Output the (X, Y) coordinate of the center of the cell containing the given text.  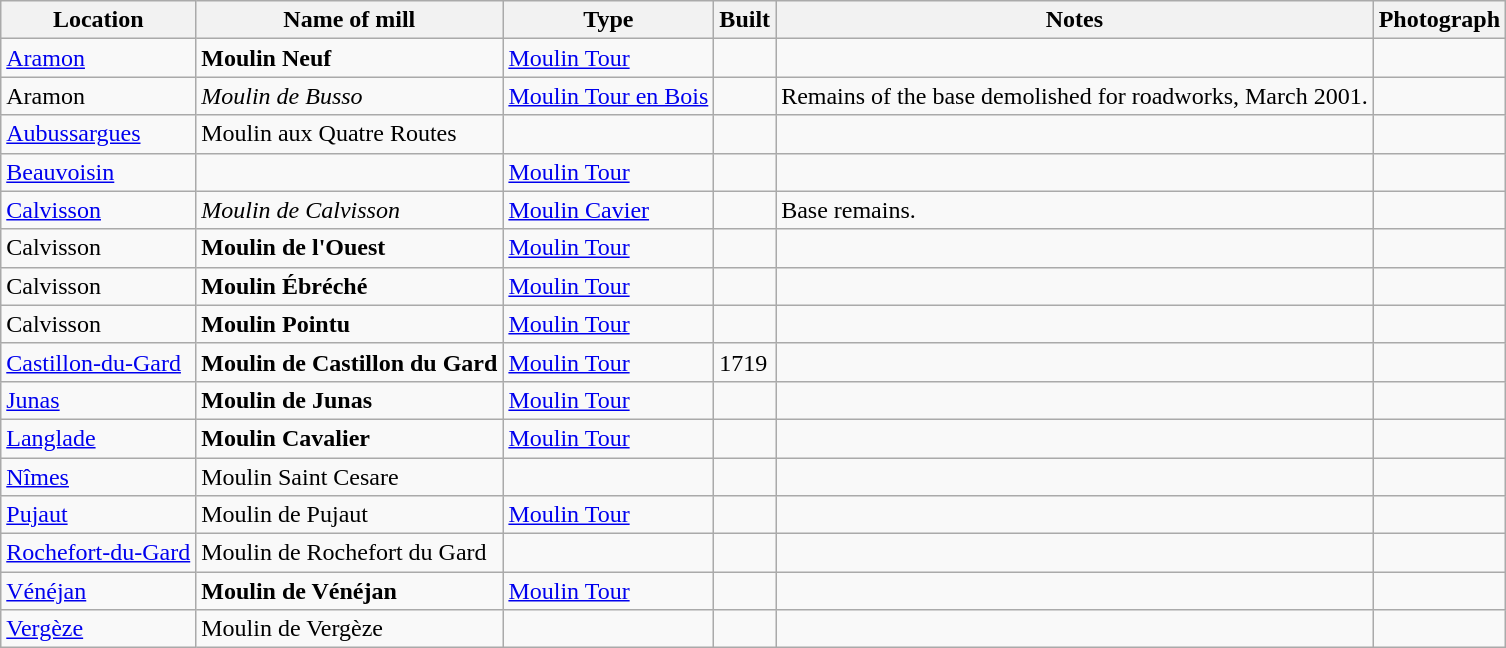
Junas (98, 400)
Photograph (1439, 20)
1719 (745, 362)
Pujaut (98, 515)
Moulin Pointu (350, 324)
Moulin Saint Cesare (350, 477)
Type (608, 20)
Location (98, 20)
Base remains. (1075, 210)
Moulin Cavalier (350, 438)
Moulin de Vergèze (350, 629)
Moulin de Pujaut (350, 515)
Moulin de Castillon du Gard (350, 362)
Moulin Tour en Bois (608, 96)
Vénéjan (98, 591)
Moulin Neuf (350, 58)
Nîmes (98, 477)
Moulin Cavier (608, 210)
Moulin de Calvisson (350, 210)
Langlade (98, 438)
Moulin de l'Ouest (350, 248)
Aubussargues (98, 134)
Remains of the base demolished for roadworks, March 2001. (1075, 96)
Name of mill (350, 20)
Moulin de Junas (350, 400)
Moulin de Rochefort du Gard (350, 553)
Vergèze (98, 629)
Beauvoisin (98, 172)
Built (745, 20)
Moulin Ébréché (350, 286)
Castillon-du-Gard (98, 362)
Rochefort-du-Gard (98, 553)
Moulin aux Quatre Routes (350, 134)
Moulin de Vénéjan (350, 591)
Moulin de Busso (350, 96)
Notes (1075, 20)
